Extract the [X, Y] coordinate from the center of the cell holding the provided text.  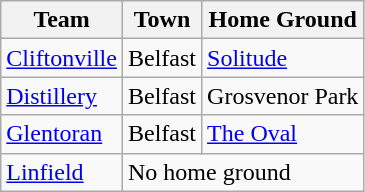
Glentoran [62, 134]
Home Ground [283, 20]
The Oval [283, 134]
Distillery [62, 96]
Solitude [283, 58]
Linfield [62, 172]
Team [62, 20]
Cliftonville [62, 58]
No home ground [242, 172]
Grosvenor Park [283, 96]
Town [162, 20]
